Capture the cell that displays the provided text and extract its (X, Y) central coordinate. 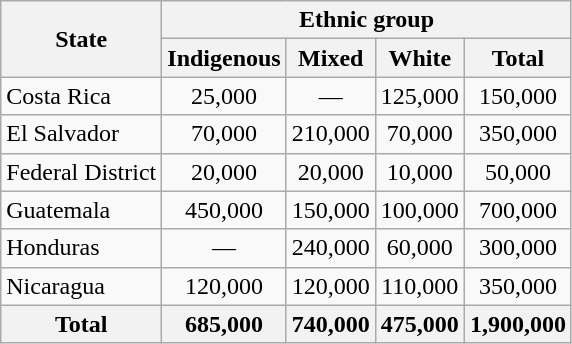
700,000 (518, 210)
Indigenous (224, 58)
Nicaragua (82, 286)
475,000 (420, 324)
Federal District (82, 172)
1,900,000 (518, 324)
210,000 (330, 134)
State (82, 39)
50,000 (518, 172)
60,000 (420, 248)
110,000 (420, 286)
740,000 (330, 324)
10,000 (420, 172)
White (420, 58)
Ethnic group (367, 20)
El Salvador (82, 134)
240,000 (330, 248)
Mixed (330, 58)
125,000 (420, 96)
685,000 (224, 324)
Costa Rica (82, 96)
450,000 (224, 210)
300,000 (518, 248)
100,000 (420, 210)
25,000 (224, 96)
Honduras (82, 248)
Guatemala (82, 210)
